Search for the cell housing the specified text and yield its [x, y] center coordinate. 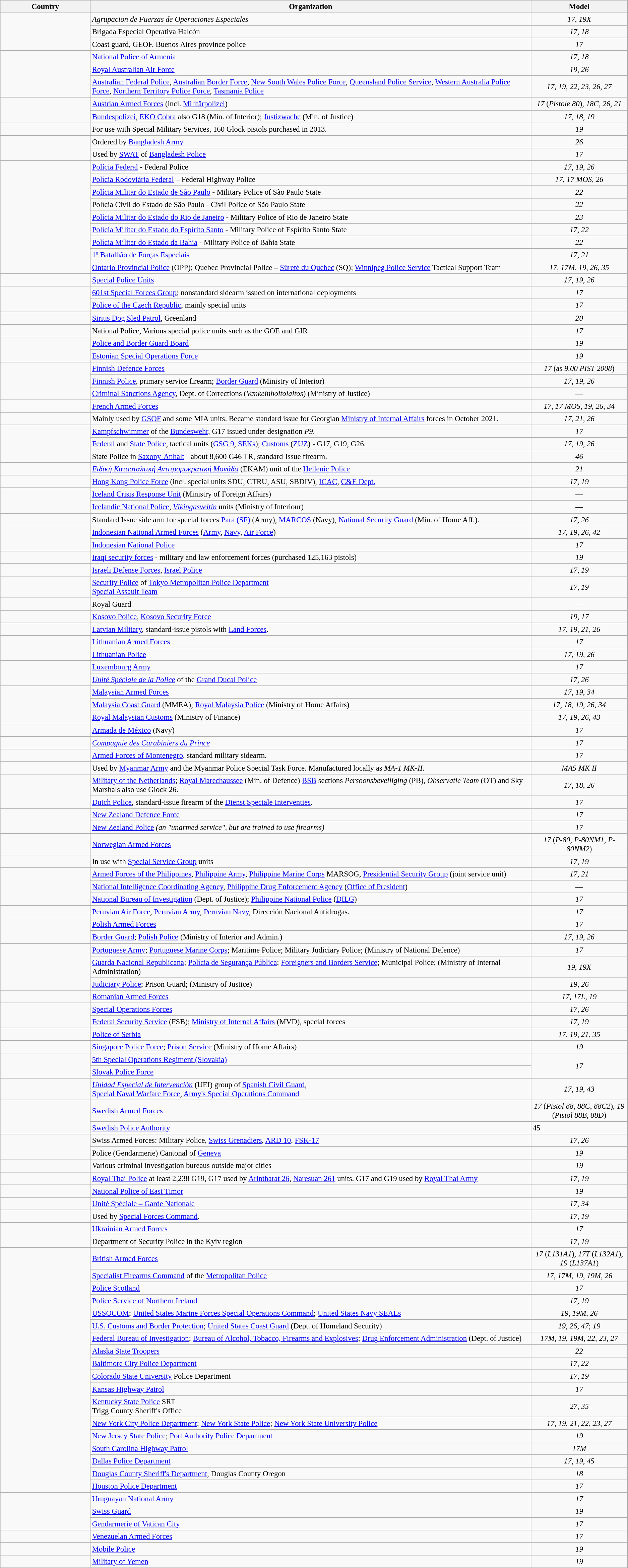
19, 17 [579, 617]
Alaska State Troopers [310, 1351]
Armed Forces of Montenegro, standard military sidearm. [310, 755]
New Jersey State Police; Port Authority Police Department [310, 1436]
17, 19, 22, 23, 26, 27 [579, 86]
Kentucky State Police SRT Trigg County Sheriff's Office [310, 1406]
17, 19, 21, 35 [579, 1034]
State Police in Saxony-Anhalt - about 8,600 G46 TR, standard-issue firearm. [310, 457]
Special Operations Forces [310, 1009]
Various criminal investigation bureaus outside major cities [310, 1166]
Military of Yemen [310, 1562]
19, 26, 47; 19 [579, 1326]
Department of Security Police in the Kyiv region [310, 1241]
Polícia Militar do Estado de São Paulo - Military Police of São Paulo State [310, 192]
Guarda Nacional Republicana; Polícia de Segurança Pública; Foreigners and Borders Service; Municipal Police; (Ministry of Internal Administration) [310, 967]
Federal Bureau of Investigation; Bureau of Alcohol, Tobacco, Firearms and Explosives; Drug Enforcement Administration (Dept. of Justice) [310, 1338]
Used by Myanmar Army and the Myanmar Police Special Task Force. Manufactured locally as MA-1 MK-II. [310, 768]
Indonesian National Police [310, 545]
Kampfschwimmer of the Bundeswehr, G17 issued under designation P9. [310, 432]
Lithuanian Armed Forces [310, 642]
Kosovo Police, Kosovo Security Force [310, 617]
Ontario Provincial Police (OPP); Quebec Provincial Police – Sûreté du Québec (SQ); Winnipeg Police Service Tactical Support Team [310, 268]
Police Scotland [310, 1288]
Polícia Federal - Federal Police [310, 167]
21 [579, 469]
National Police of East Timor [310, 1191]
National Police, Various special police units such as the GOE and GIR [310, 331]
Finnish Police, primary service firearm; Border Guard (Ministry of Interior) [310, 381]
Specialist Firearms Command of the Metropolitan Police [310, 1276]
18 [579, 1474]
National Police of Armenia [310, 57]
Coast guard, GEOF, Buenos Aires province police [310, 45]
Unité Spéciale – Garde Nationale [310, 1203]
Police Service of Northern Ireland [310, 1301]
Uruguayan National Army [310, 1499]
Austrian Armed Forces (incl. Militärpolizei) [310, 104]
Special Police Units [310, 280]
Indonesian National Armed Forces (Army, Navy, Air Force) [310, 532]
Houston Police Department [310, 1486]
Swedish Armed Forces [310, 1111]
Armada de México (Navy) [310, 730]
Police (Gendarmerie) Cantonal of Geneva [310, 1153]
Dutch Police, standard-issue firearm of the Dienst Speciale Interventies. [310, 802]
Security Police of Tokyo Metropolitan Police DepartmentSpecial Assault Team [310, 587]
Border Guard; Polish Police (Ministry of Interior and Admin.) [310, 937]
17, 19X [579, 19]
601st Special Forces Group; nonstandard sidearm issued on international deployments [310, 293]
Organization [310, 7]
27, 35 [579, 1406]
Royal Thai Police at least 2,238 G19, G17 used by Arintharat 26, Naresuan 261 units. G17 and G19 used by Royal Thai Army [310, 1178]
17, 19, 43 [579, 1090]
Venezuelan Armed Forces [310, 1537]
Standard Issue side arm for special forces Para (SF) (Army), MARCOS (Navy), National Security Guard (Min. of Home Aff.). [310, 520]
Portuguese Army; Portuguese Marine Corps; Maritime Police; Military Judiciary Police; (Ministry of National Defence) [310, 950]
17 (L131A1), 17T (L132A1), 19 (L137A1) [579, 1258]
Luxembourg Army [310, 667]
1º Batalhão de Forças Especiais [310, 255]
Model [579, 7]
Swedish Police Authority [310, 1128]
Ordered by Bangladesh Army [310, 142]
Swiss Guard [310, 1511]
Ειδική Κατασταλτική Αντιτρομοκρατική Μονάδα (EKAM) unit of the Hellenic Police [310, 469]
National Intelligence Coordinating Agency, Philippine Drug Enforcement Agency (Office of President) [310, 887]
MA5 MK II [579, 768]
Malaysian Armed Forces [310, 692]
Slovak Police Force [310, 1072]
17, 19, 21, 26 [579, 629]
Colorado State University Police Department [310, 1376]
20 [579, 318]
17, 19, 21, 22, 23, 27 [579, 1423]
Royal Malaysian Customs (Ministry of Finance) [310, 718]
17, 18, 19 [579, 117]
26 [579, 142]
17, 19, 26, 43 [579, 718]
Polícia Militar do Estado do Espírito Santo - Military Police of Espírito Santo State [310, 230]
17 (Pistol 88, 88C, 88C2), 19 (Pistol 88B, 88D) [579, 1111]
USSOCOM; United States Marine Forces Special Operations Command; United States Navy SEALs [310, 1313]
Sirius Dog Sled Patrol, Greenland [310, 318]
17, 17M, 19, 26, 35 [579, 268]
Latvian Military, standard-issue pistols with Land Forces. [310, 629]
Malaysia Coast Guard (MMEA); Royal Malaysia Police (Ministry of Home Affairs) [310, 705]
Compagnie des Carabiniers du Prince [310, 743]
17M [579, 1448]
17 (as 9.00 PIST 2008) [579, 369]
17, 19, 45 [579, 1461]
Gendarmerie of Vatican City [310, 1524]
Polícia Militar do Estado da Bahia - Military Police of Bahia State [310, 243]
Criminal Sanctions Agency, Dept. of Corrections (Vankeinhoitolaitos) (Ministry of Justice) [310, 394]
17, 17 MOS, 19, 26, 34 [579, 406]
Federal and State Police, tactical units (GSG 9, SEKs); Customs (ZUZ) - G17, G19, G26. [310, 444]
Iceland Crisis Response Unit (Ministry of Foreign Affairs) [310, 494]
Police and Border Guard Board [310, 343]
23 [579, 217]
National Bureau of Investigation (Dept. of Justice); Philippine National Police (DILG) [310, 899]
Peruvian Air Force, Peruvian Army, Peruvian Navy, Dirección Nacional Antidrogas. [310, 912]
5th Special Operations Regiment (Slovakia) [310, 1059]
In use with Special Service Group units [310, 862]
British Armed Forces [310, 1258]
Polícia Civil do Estado de São Paulo - Civil Police of São Paulo State [310, 205]
Police of the Czech Republic, mainly special units [310, 306]
Ukrainian Armed Forces [310, 1229]
Romanian Armed Forces [310, 996]
Royal Australian Air Force [310, 70]
Polícia Rodoviária Federal – Federal Highway Police [310, 180]
French Armed Forces [310, 406]
New Zealand Defence Force [310, 815]
Lithuanian Police [310, 655]
Swiss Armed Forces: Military Police, Swiss Grenadiers, ARD 10, FSK-17 [310, 1140]
17, 34 [579, 1203]
Armed Forces of the Philippines, Philippine Army, Philippine Marine Corps MARSOG, Presidential Security Group (joint service unit) [310, 874]
Brigada Especial Operativa Halcón [310, 32]
Baltimore City Police Department [310, 1364]
Unidad Especial de Intervención (UEI) group of Spanish Civil Guard,Special Naval Warfare Force, Army's Special Operations Command [310, 1090]
19, 19X [579, 967]
Police of Serbia [310, 1034]
Israeli Defense Forces, Israel Police [310, 570]
Used by Special Forces Command. [310, 1216]
17, 19, 34 [579, 692]
New York City Police Department; New York State Police; New York State University Police [310, 1423]
Federal Security Service (FSB); Ministry of Internal Affairs (MVD), special forces [310, 1022]
17 (Pistole 80), 18C, 26, 21 [579, 104]
46 [579, 457]
Douglas County Sheriff's Department, Douglas County Oregon [310, 1474]
Polish Armed Forces [310, 924]
Judiciary Police; Prison Guard; (Ministry of Justice) [310, 984]
Kansas Highway Patrol [310, 1389]
Mainly used by GSOF and some MIA units. Became standard issue for Georgian Ministry of Internal Affairs forces in October 2021. [310, 419]
45 [579, 1128]
Hong Kong Police Force (incl. special units SDU, CTRU, ASU, SBDIV), ICAC, C&E Dept. [310, 482]
Mobile Police [310, 1549]
For use with Special Military Services, 160 Glock pistols purchased in 2013. [310, 129]
Used by SWAT of Bangladesh Police [310, 154]
17, 21, 26 [579, 419]
17, 18, 26 [579, 785]
17, 18, 19, 26, 34 [579, 705]
U.S. Customs and Border Protection; United States Coast Guard (Dept. of Homeland Security) [310, 1326]
Bundespolizei, EKO Cobra also G18 (Min. of Interior); Justizwache (Min. of Justice) [310, 117]
Iraqi security forces - military and law enforcement forces (purchased 125,163 pistols) [310, 557]
Estonian Special Operations Force [310, 356]
17, 17M, 19, 19M, 26 [579, 1276]
17, 19, 26, 42 [579, 532]
South Carolina Highway Patrol [310, 1448]
Royal Guard [310, 604]
Finnish Defence Forces [310, 369]
17, 17L, 19 [579, 996]
17 (P-80, P-80NM1, P-80NM2) [579, 844]
19, 19M, 26 [579, 1313]
Singapore Police Force; Prison Service (Ministry of Home Affairs) [310, 1047]
New Zealand Police (an "unarmed service", but are trained to use firearms) [310, 827]
17M, 19, 19M, 22, 23, 27 [579, 1338]
Dallas Police Department [310, 1461]
17, 17 MOS, 26 [579, 180]
Icelandic National Police, Víkingasveitin units (Ministry of Interiour) [310, 507]
Unité Spéciale de la Police of the Grand Ducal Police [310, 680]
Country [46, 7]
Norwegian Armed Forces [310, 844]
Agrupacion de Fuerzas de Operaciones Especiales [310, 19]
Polícia Militar do Estado do Rio de Janeiro - Military Police of Rio de Janeiro State [310, 217]
